Detect which cell encompasses the target text, then output its [X, Y] center coordinate. 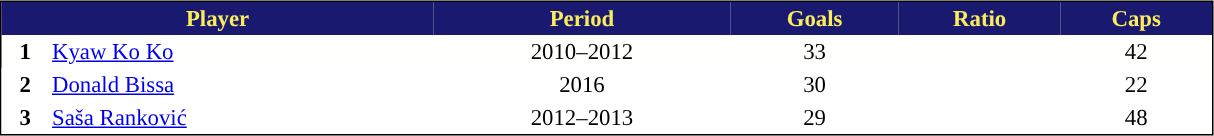
48 [1136, 118]
Ratio [980, 18]
22 [1136, 84]
33 [814, 52]
30 [814, 84]
2010–2012 [582, 52]
42 [1136, 52]
2012–2013 [582, 118]
29 [814, 118]
Period [582, 18]
Player [218, 18]
3 [26, 118]
1 [26, 52]
2016 [582, 84]
Kyaw Ko Ko [242, 52]
Goals [814, 18]
Donald Bissa [242, 84]
Caps [1136, 18]
2 [26, 84]
Saša Ranković [242, 118]
